Locate the cell with the specified text and output its (x, y) center coordinate. 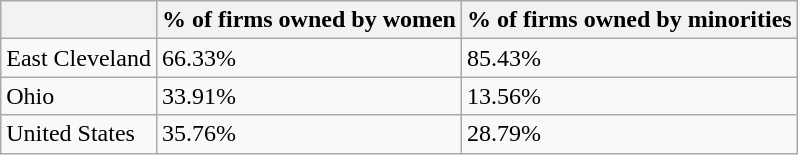
Ohio (79, 96)
66.33% (308, 58)
% of firms owned by women (308, 20)
28.79% (630, 134)
35.76% (308, 134)
13.56% (630, 96)
% of firms owned by minorities (630, 20)
85.43% (630, 58)
33.91% (308, 96)
United States (79, 134)
East Cleveland (79, 58)
